Locate the cell with the specified text and output its [x, y] center coordinate. 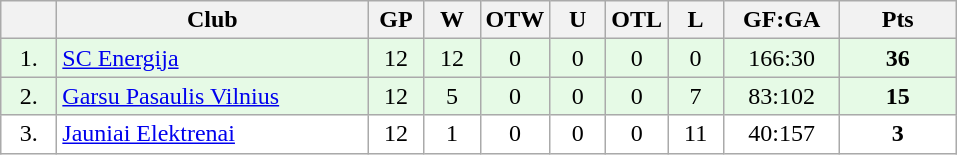
W [452, 20]
83:102 [782, 96]
Club [212, 20]
OTW [515, 20]
U [578, 20]
3. [29, 134]
GF:GA [782, 20]
1 [452, 134]
3 [898, 134]
15 [898, 96]
GP [396, 20]
40:157 [782, 134]
SC Energija [212, 58]
Pts [898, 20]
7 [696, 96]
OTL [637, 20]
5 [452, 96]
Jauniai Elektrenai [212, 134]
Garsu Pasaulis Vilnius [212, 96]
11 [696, 134]
L [696, 20]
36 [898, 58]
1. [29, 58]
2. [29, 96]
166:30 [782, 58]
